Return [x, y] of the center of cell containing provided text 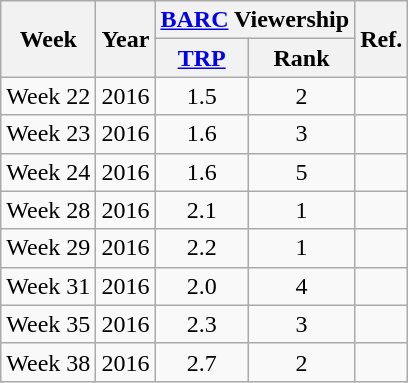
Rank [301, 58]
TRP [202, 58]
2.0 [202, 286]
2.1 [202, 210]
Week 29 [48, 248]
2.7 [202, 362]
1.5 [202, 96]
2.3 [202, 324]
Week 22 [48, 96]
Year [126, 39]
Week 24 [48, 172]
4 [301, 286]
5 [301, 172]
Week 38 [48, 362]
Week 23 [48, 134]
Week [48, 39]
Week 31 [48, 286]
BARC Viewership [255, 20]
2.2 [202, 248]
Week 28 [48, 210]
Week 35 [48, 324]
Ref. [382, 39]
